Find where the given text appears and provide that cell's center as (x, y) coordinate. 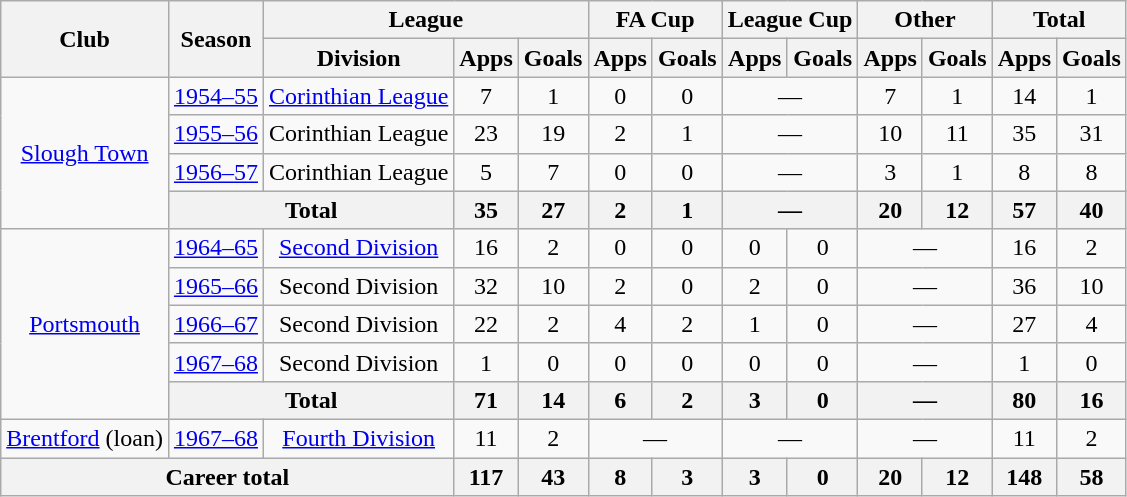
FA Cup (655, 20)
43 (553, 477)
1956–57 (216, 172)
Slough Town (85, 153)
22 (486, 324)
1955–56 (216, 134)
Fourth Division (358, 438)
19 (553, 134)
1965–66 (216, 286)
League (426, 20)
Brentford (loan) (85, 438)
148 (1024, 477)
40 (1092, 210)
1966–67 (216, 324)
58 (1092, 477)
31 (1092, 134)
80 (1024, 400)
1964–65 (216, 248)
23 (486, 134)
League Cup (790, 20)
Division (358, 58)
71 (486, 400)
1954–55 (216, 96)
Season (216, 39)
Career total (228, 477)
36 (1024, 286)
Other (925, 20)
32 (486, 286)
Portsmouth (85, 324)
6 (620, 400)
5 (486, 172)
57 (1024, 210)
117 (486, 477)
Club (85, 39)
